Capture the cell that displays the provided text and extract its [X, Y] central coordinate. 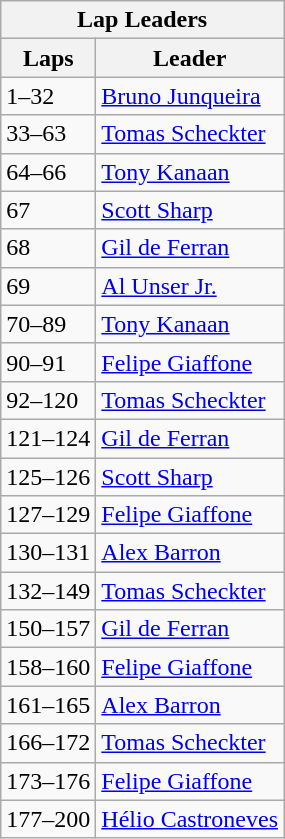
132–149 [48, 591]
67 [48, 210]
121–124 [48, 438]
158–160 [48, 667]
33–63 [48, 134]
Bruno Junqueira [190, 96]
177–200 [48, 819]
1–32 [48, 96]
64–66 [48, 172]
161–165 [48, 705]
69 [48, 286]
68 [48, 248]
Leader [190, 58]
166–172 [48, 743]
125–126 [48, 477]
92–120 [48, 400]
150–157 [48, 629]
Lap Leaders [142, 20]
Laps [48, 58]
130–131 [48, 553]
173–176 [48, 781]
Al Unser Jr. [190, 286]
70–89 [48, 324]
127–129 [48, 515]
90–91 [48, 362]
Hélio Castroneves [190, 819]
